Return [x, y] of the center of cell containing provided text 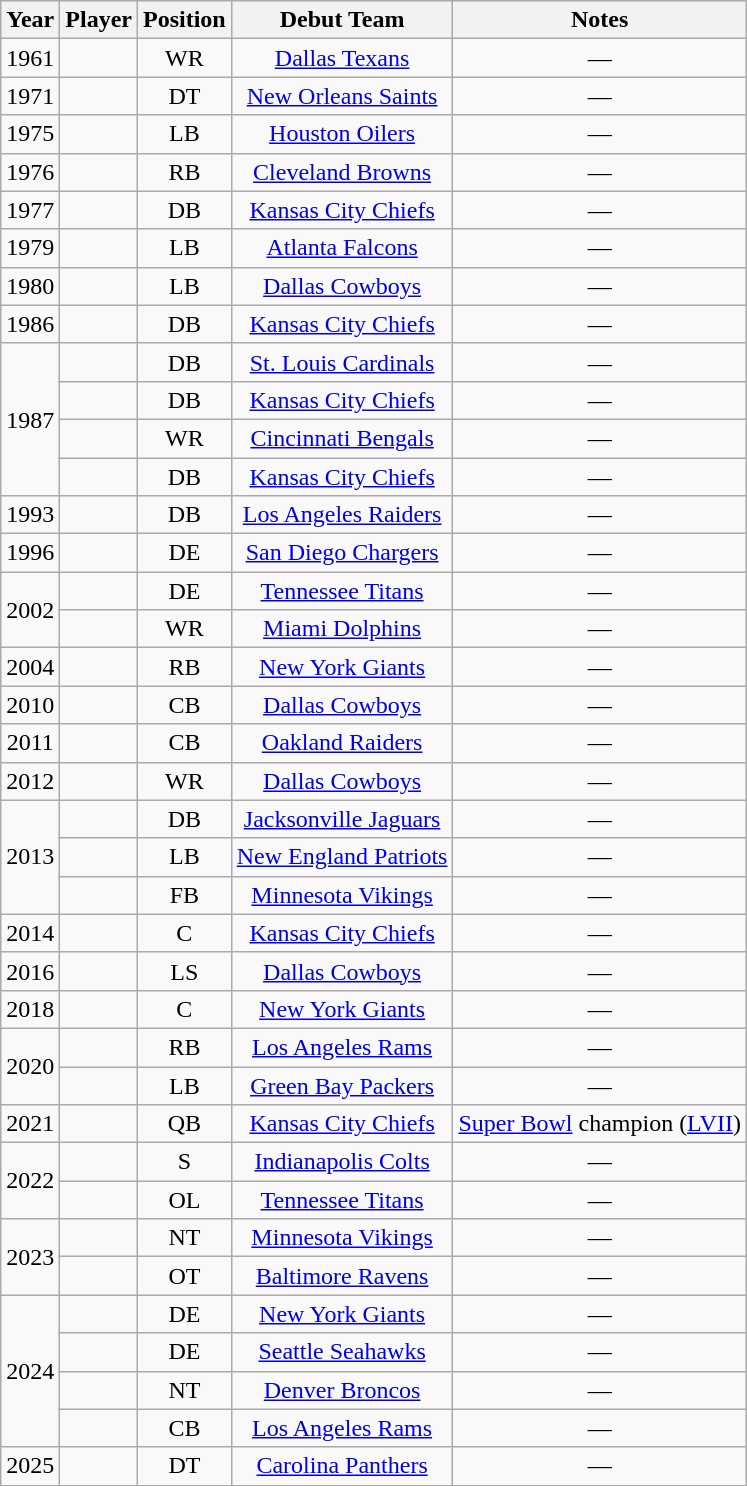
1993 [30, 515]
2022 [30, 1181]
Indianapolis Colts [342, 1162]
Jacksonville Jaguars [342, 819]
1987 [30, 419]
2024 [30, 1371]
2014 [30, 933]
1976 [30, 172]
2021 [30, 1124]
Dallas Texans [342, 58]
2023 [30, 1257]
Super Bowl champion (LVII) [600, 1124]
OL [185, 1200]
1996 [30, 553]
S [185, 1162]
Houston Oilers [342, 134]
2004 [30, 667]
2018 [30, 1009]
1977 [30, 210]
1986 [30, 324]
Notes [600, 20]
2025 [30, 1466]
Atlanta Falcons [342, 248]
LS [185, 971]
Cincinnati Bengals [342, 438]
Cleveland Browns [342, 172]
2011 [30, 743]
FB [185, 895]
1961 [30, 58]
2010 [30, 705]
New England Patriots [342, 857]
Miami Dolphins [342, 629]
1975 [30, 134]
2002 [30, 610]
1971 [30, 96]
Los Angeles Raiders [342, 515]
QB [185, 1124]
Baltimore Ravens [342, 1276]
San Diego Chargers [342, 553]
Denver Broncos [342, 1390]
2016 [30, 971]
Player [99, 20]
2013 [30, 857]
Position [185, 20]
New Orleans Saints [342, 96]
Oakland Raiders [342, 743]
1980 [30, 286]
Carolina Panthers [342, 1466]
2012 [30, 781]
Green Bay Packers [342, 1085]
Year [30, 20]
Seattle Seahawks [342, 1352]
St. Louis Cardinals [342, 362]
Debut Team [342, 20]
OT [185, 1276]
2020 [30, 1066]
1979 [30, 248]
